Find where the given text appears and provide that cell's center as [x, y] coordinate. 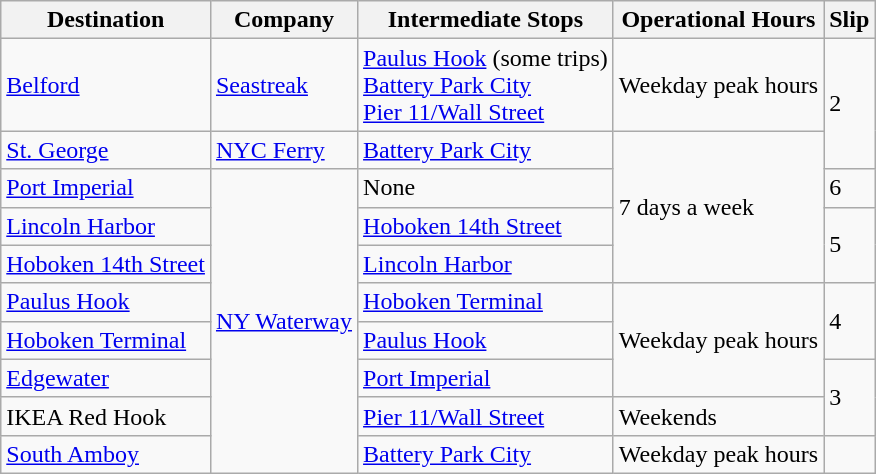
3 [850, 397]
NYC Ferry [284, 150]
Company [284, 20]
Belford [106, 85]
IKEA Red Hook [106, 416]
Seastreak [284, 85]
Edgewater [106, 378]
South Amboy [106, 454]
Pier 11/Wall Street [486, 416]
St. George [106, 150]
Operational Hours [718, 20]
2 [850, 104]
Destination [106, 20]
5 [850, 245]
None [486, 188]
6 [850, 188]
4 [850, 321]
Weekends [718, 416]
NY Waterway [284, 321]
Paulus Hook (some trips)Battery Park CityPier 11/Wall Street [486, 85]
Intermediate Stops [486, 20]
Slip [850, 20]
7 days a week [718, 207]
